Find where the given text appears and provide that cell's center as (x, y) coordinate. 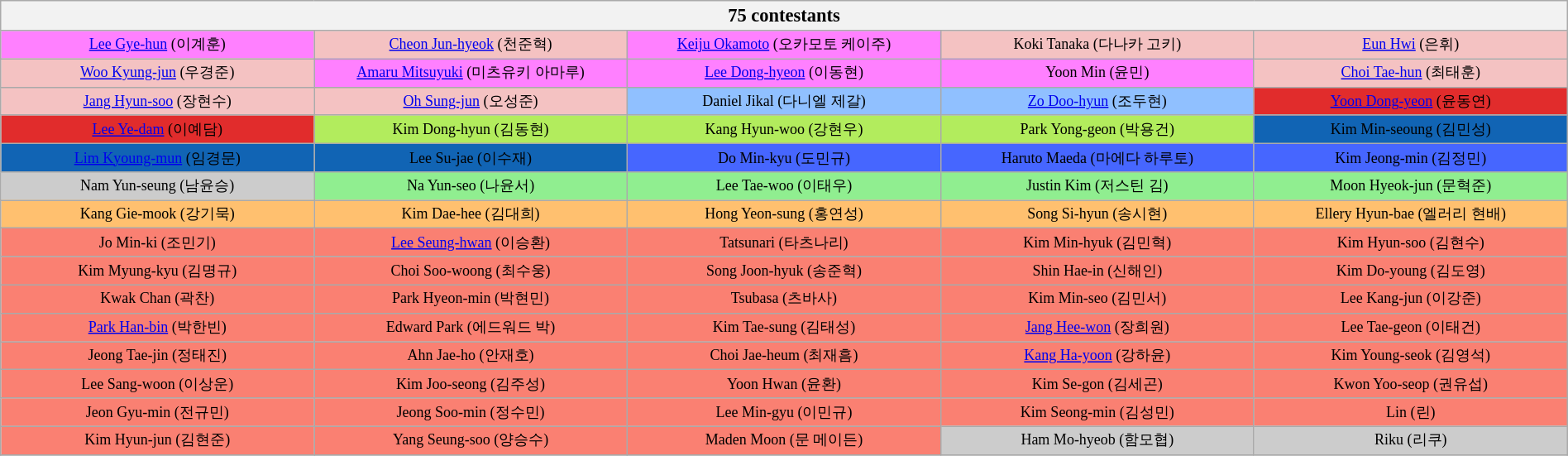
Choi Tae-hun (최태훈) (1411, 73)
Song Si-hyun (송시현) (1097, 214)
Jeong Soo-min (정수민) (471, 412)
75 contestants (784, 16)
Do Min-kyu (도민규) (784, 157)
Koki Tanaka (다나카 고키) (1097, 45)
Kim Young-seok (김영석) (1411, 356)
Lim Kyoung-mun (임경문) (157, 157)
Jang Hyun-soo (장현수) (157, 101)
Kim Min-seoung (김민성) (1411, 129)
Shin Hae-in (신해인) (1097, 271)
Na Yun-seo (나윤서) (471, 186)
Edward Park (에드워드 박) (471, 327)
Yang Seung-soo (양승수) (471, 440)
Keiju Okamoto (오카모토 케이주) (784, 45)
Park Han-bin (박한빈) (157, 327)
Lee Su-jae (이수재) (471, 157)
Kim Tae-sung (김태성) (784, 327)
Kang Hyun-woo (강현우) (784, 129)
Kim Jeong-min (김정민) (1411, 157)
Choi Soo-woong (최수웅) (471, 271)
Kim Se-gon (김세곤) (1097, 384)
Lin (린) (1411, 412)
Kwak Chan (곽찬) (157, 299)
Cheon Jun-hyeok (천준혁) (471, 45)
Eun Hwi (은휘) (1411, 45)
Lee Tae-woo (이태우) (784, 186)
Yoon Dong-yeon (윤동연) (1411, 101)
Riku (리쿠) (1411, 440)
Ham Mo-hyeob (함모협) (1097, 440)
Kim Do-young (김도영) (1411, 271)
Park Hyeon-min (박현민) (471, 299)
Yoon Min (윤민) (1097, 73)
Kim Myung-kyu (김명규) (157, 271)
Kim Seong-min (김성민) (1097, 412)
Lee Gye-hun (이계훈) (157, 45)
Woo Kyung-jun (우경준) (157, 73)
Lee Dong-hyeon (이동현) (784, 73)
Lee Sang-woon (이상운) (157, 384)
Lee Min-gyu (이민규) (784, 412)
Justin Kim (저스틴 김) (1097, 186)
Kim Min-seo (김민서) (1097, 299)
Ahn Jae-ho (안재호) (471, 356)
Park Yong-geon (박용건) (1097, 129)
Haruto Maeda (마에다 하루토) (1097, 157)
Moon Hyeok-jun (문혁준) (1411, 186)
Tsubasa (츠바사) (784, 299)
Jeon Gyu-min (전규민) (157, 412)
Jeong Tae-jin (정태진) (157, 356)
Lee Ye-dam (이예담) (157, 129)
Song Joon-hyuk (송준혁) (784, 271)
Ellery Hyun-bae (엘러리 현배) (1411, 214)
Kim Hyun-soo (김현수) (1411, 242)
Lee Tae-geon (이태건) (1411, 327)
Jo Min-ki (조민기) (157, 242)
Kim Dong-hyun (김동현) (471, 129)
Yoon Hwan (윤환) (784, 384)
Lee Seung-hwan (이승환) (471, 242)
Kang Gie-mook (강기묵) (157, 214)
Choi Jae-heum (최재흠) (784, 356)
Kim Joo-seong (김주성) (471, 384)
Kim Hyun-jun (김현준) (157, 440)
Kang Ha-yoon (강하윤) (1097, 356)
Oh Sung-jun (오성준) (471, 101)
Zo Doo-hyun (조두현) (1097, 101)
Hong Yeon-sung (홍연성) (784, 214)
Jang Hee-won (장희원) (1097, 327)
Kim Min-hyuk (김민혁) (1097, 242)
Nam Yun-seung (남윤승) (157, 186)
Amaru Mitsuyuki (미츠유키 아마루) (471, 73)
Maden Moon (문 메이든) (784, 440)
Daniel Jikal (다니엘 제갈) (784, 101)
Lee Kang-jun (이강준) (1411, 299)
Kwon Yoo-seop (권유섭) (1411, 384)
Tatsunari (타츠나리) (784, 242)
Kim Dae-hee (김대희) (471, 214)
